Find where the given text appears and provide that cell's center as (x, y) coordinate. 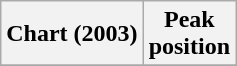
Chart (2003) (72, 34)
Peak position (189, 34)
